From the cell containing the given text, extract its center point as [x, y] coordinate. 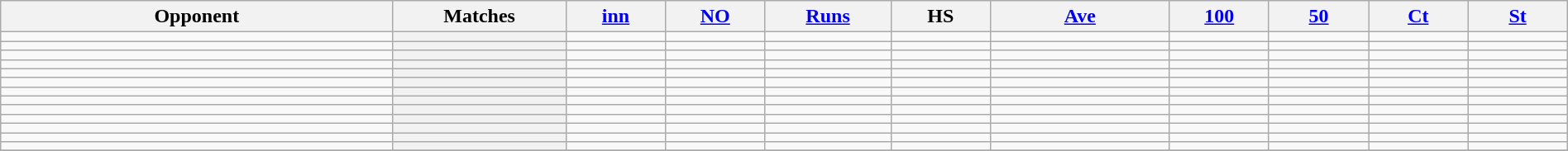
Opponent [197, 17]
HS [940, 17]
Ct [1418, 17]
NO [715, 17]
St [1518, 17]
50 [1318, 17]
Ave [1080, 17]
inn [615, 17]
Runs [828, 17]
Matches [480, 17]
100 [1219, 17]
